From the cell containing the given text, extract its center point as (x, y) coordinate. 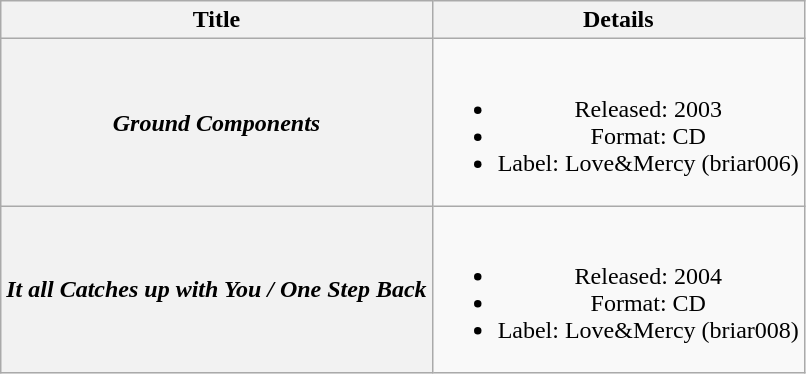
Title (216, 20)
Ground Components (216, 122)
Released: 2003Format: CDLabel: Love&Mercy (briar006) (618, 122)
It all Catches up with You / One Step Back (216, 290)
Released: 2004Format: CDLabel: Love&Mercy (briar008) (618, 290)
Details (618, 20)
